Find where the given text appears and provide that cell's center as [x, y] coordinate. 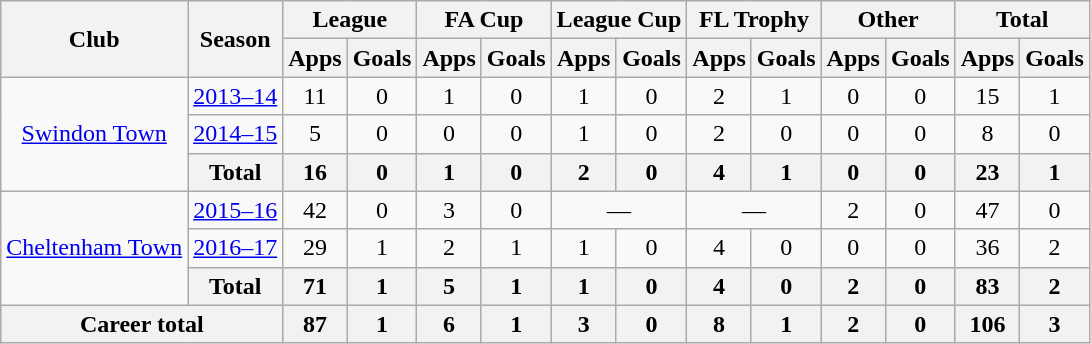
87 [315, 324]
Other [888, 20]
FL Trophy [754, 20]
83 [987, 286]
2013–14 [236, 96]
2016–17 [236, 248]
11 [315, 96]
Career total [142, 324]
106 [987, 324]
Cheltenham Town [94, 248]
71 [315, 286]
47 [987, 210]
FA Cup [484, 20]
League [350, 20]
Swindon Town [94, 134]
Season [236, 39]
2015–16 [236, 210]
15 [987, 96]
42 [315, 210]
36 [987, 248]
Club [94, 39]
29 [315, 248]
League Cup [619, 20]
2014–15 [236, 134]
6 [449, 324]
23 [987, 172]
16 [315, 172]
